Locate the cell with the specified text and output its (x, y) center coordinate. 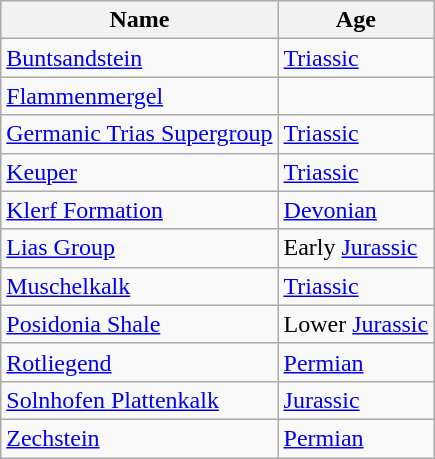
Jurassic (356, 400)
Lias Group (140, 248)
Muschelkalk (140, 286)
Germanic Trias Supergroup (140, 134)
Early Jurassic (356, 248)
Buntsandstein (140, 58)
Posidonia Shale (140, 324)
Devonian (356, 210)
Zechstein (140, 438)
Rotliegend (140, 362)
Lower Jurassic (356, 324)
Keuper (140, 172)
Flammenmergel (140, 96)
Klerf Formation (140, 210)
Solnhofen Plattenkalk (140, 400)
Name (140, 20)
Age (356, 20)
